From the cell containing the given text, extract its center point as [x, y] coordinate. 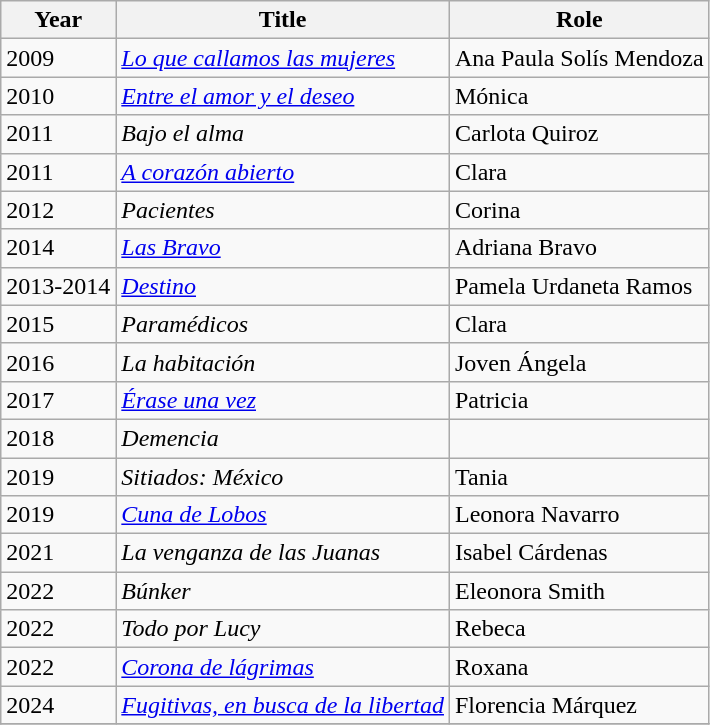
Pacientes [283, 210]
2010 [58, 96]
Cuna de Lobos [283, 515]
Fugitivas, en busca de la libertad [283, 705]
Florencia Márquez [579, 705]
2014 [58, 248]
Carlota Quiroz [579, 134]
La habitación [283, 362]
Year [58, 20]
Roxana [579, 667]
Isabel Cárdenas [579, 553]
Érase una vez [283, 400]
Sitiados: México [283, 477]
Pamela Urdaneta Ramos [579, 286]
Tania [579, 477]
2016 [58, 362]
Role [579, 20]
Eleonora Smith [579, 591]
2012 [58, 210]
Bajo el alma [283, 134]
2015 [58, 324]
Corona de lágrimas [283, 667]
Las Bravo [283, 248]
2018 [58, 438]
Adriana Bravo [579, 248]
Búnker [283, 591]
Entre el amor y el deseo [283, 96]
Corina [579, 210]
Rebeca [579, 629]
Destino [283, 286]
La venganza de las Juanas [283, 553]
Mónica [579, 96]
2009 [58, 58]
2021 [58, 553]
Title [283, 20]
2013-2014 [58, 286]
2024 [58, 705]
Paramédicos [283, 324]
Demencia [283, 438]
A corazón abierto [283, 172]
Lo que callamos las mujeres [283, 58]
Leonora Navarro [579, 515]
Ana Paula Solís Mendoza [579, 58]
2017 [58, 400]
Todo por Lucy [283, 629]
Patricia [579, 400]
Joven Ángela [579, 362]
